Extract the (x, y) coordinate from the center of the cell holding the provided text.  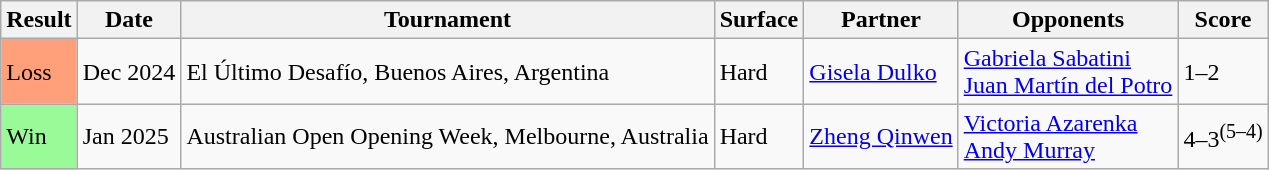
Score (1223, 20)
Victoria Azarenka Andy Murray (1068, 136)
Jan 2025 (129, 136)
Opponents (1068, 20)
Date (129, 20)
4–3(5–4) (1223, 136)
Gisela Dulko (881, 72)
Dec 2024 (129, 72)
Tournament (448, 20)
El Último Desafío, Buenos Aires, Argentina (448, 72)
Surface (759, 20)
Gabriela Sabatini Juan Martín del Potro (1068, 72)
Partner (881, 20)
Zheng Qinwen (881, 136)
1–2 (1223, 72)
Australian Open Opening Week, Melbourne, Australia (448, 136)
Result (39, 20)
Win (39, 136)
Loss (39, 72)
